Identify which cell holds the provided text, then report its (X, Y) central coordinate. 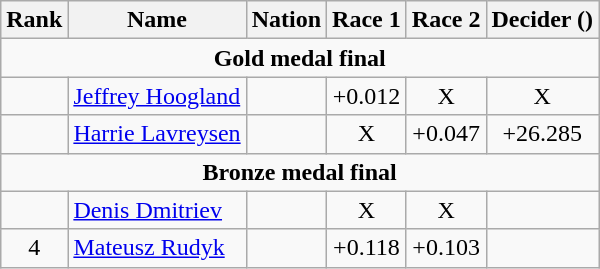
Bronze medal final (300, 172)
Nation (286, 20)
4 (34, 248)
Gold medal final (300, 58)
Decider () (542, 20)
Rank (34, 20)
+26.285 (542, 134)
Harrie Lavreysen (157, 134)
Denis Dmitriev (157, 210)
Jeffrey Hoogland (157, 96)
Race 2 (446, 20)
Name (157, 20)
Race 1 (367, 20)
+0.012 (367, 96)
Mateusz Rudyk (157, 248)
+0.047 (446, 134)
+0.118 (367, 248)
+0.103 (446, 248)
